Output the [X, Y] coordinate of the center of the cell containing the given text.  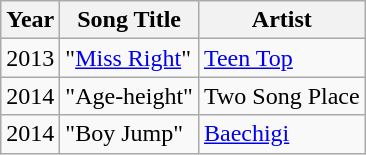
Artist [282, 20]
"Age-height" [130, 96]
Two Song Place [282, 96]
2013 [30, 58]
Year [30, 20]
"Boy Jump" [130, 134]
"Miss Right" [130, 58]
Baechigi [282, 134]
Song Title [130, 20]
Teen Top [282, 58]
